Search for the cell housing the specified text and yield its [x, y] center coordinate. 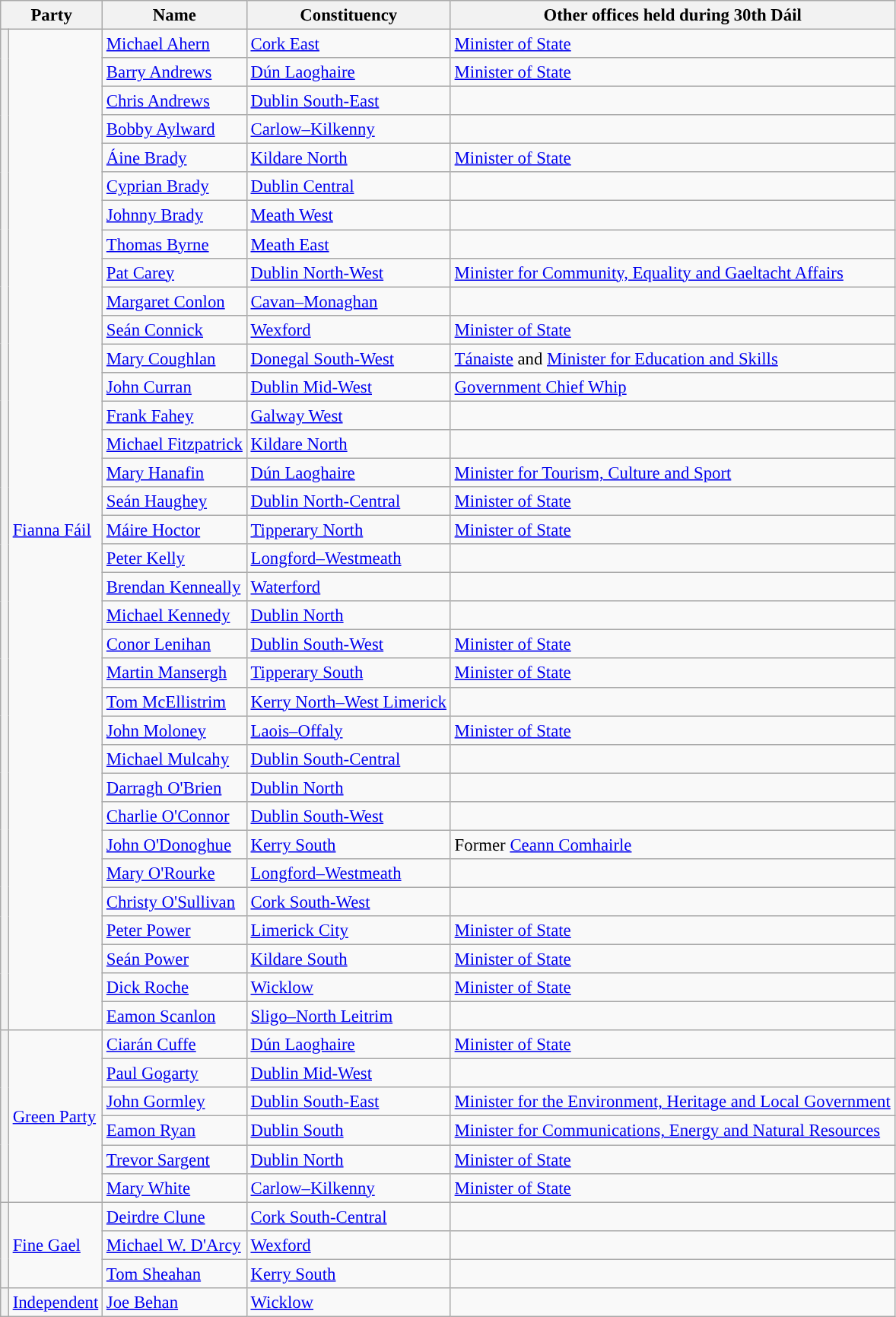
John O'Donoghue [175, 845]
Trevor Sargent [175, 1160]
Dublin South [348, 1131]
Thomas Byrne [175, 244]
Party [52, 15]
Meath West [348, 215]
Independent [55, 1303]
Tánaiste and Minister for Education and Skills [672, 358]
Cork East [348, 44]
Donegal South-West [348, 358]
Laois–Offaly [348, 730]
Pat Carey [175, 272]
Name [175, 15]
Dick Roche [175, 988]
Peter Kelly [175, 558]
Cork South-Central [348, 1217]
Cavan–Monaghan [348, 301]
Mary Hanafin [175, 472]
Eamon Scanlon [175, 1016]
John Curran [175, 387]
Tipperary North [348, 530]
Green Party [55, 1116]
Dublin North-West [348, 272]
Tipperary South [348, 673]
Barry Andrews [175, 72]
Minister for Communications, Energy and Natural Resources [672, 1131]
Christy O'Sullivan [175, 902]
Margaret Conlon [175, 301]
Meath East [348, 244]
Cork South-West [348, 902]
Seán Power [175, 959]
Bobby Aylward [175, 129]
Michael Kennedy [175, 616]
Frank Fahey [175, 415]
Dublin South-Central [348, 759]
Chris Andrews [175, 101]
Minister for Community, Equality and Gaeltacht Affairs [672, 272]
Limerick City [348, 930]
Mary Coughlan [175, 358]
Dublin North-Central [348, 501]
Seán Haughey [175, 501]
Brendan Kenneally [175, 587]
Mary O'Rourke [175, 873]
Eamon Ryan [175, 1131]
Máire Hoctor [175, 530]
Paul Gogarty [175, 1074]
Government Chief Whip [672, 387]
Cyprian Brady [175, 186]
Michael Mulcahy [175, 759]
Minister for the Environment, Heritage and Local Government [672, 1102]
Johnny Brady [175, 215]
Waterford [348, 587]
Tom McEllistrim [175, 701]
Michael Ahern [175, 44]
Dublin Central [348, 186]
Sligo–North Leitrim [348, 1016]
Michael W. D'Arcy [175, 1245]
Charlie O'Connor [175, 816]
Seán Connick [175, 329]
John Moloney [175, 730]
Ciarán Cuffe [175, 1045]
Other offices held during 30th Dáil [672, 15]
Fine Gael [55, 1245]
Peter Power [175, 930]
Constituency [348, 15]
Conor Lenihan [175, 644]
Minister for Tourism, Culture and Sport [672, 472]
John Gormley [175, 1102]
Michael Fitzpatrick [175, 444]
Deirdre Clune [175, 1217]
Fianna Fáil [55, 530]
Joe Behan [175, 1303]
Galway West [348, 415]
Tom Sheahan [175, 1274]
Kerry North–West Limerick [348, 701]
Kildare South [348, 959]
Áine Brady [175, 158]
Martin Mansergh [175, 673]
Darragh O'Brien [175, 787]
Former Ceann Comhairle [672, 845]
Mary White [175, 1188]
